Capture the cell that displays the provided text and extract its (X, Y) central coordinate. 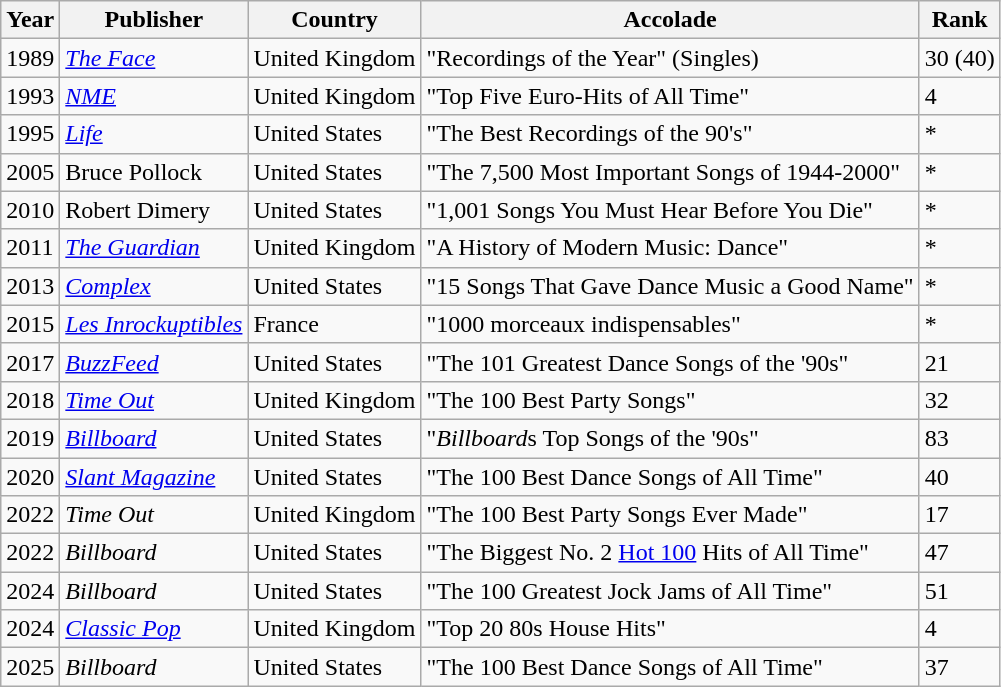
Complex (154, 286)
France (334, 324)
Bruce Pollock (154, 172)
"15 Songs That Gave Dance Music a Good Name" (670, 286)
"The 100 Best Party Songs" (670, 400)
The Guardian (154, 248)
2011 (30, 248)
30 (40) (960, 58)
Classic Pop (154, 629)
NME (154, 96)
"The Best Recordings of the 90's" (670, 134)
The Face (154, 58)
"A History of Modern Music: Dance" (670, 248)
2019 (30, 438)
"Top 20 80s House Hits" (670, 629)
Accolade (670, 20)
Slant Magazine (154, 477)
2013 (30, 286)
Rank (960, 20)
2005 (30, 172)
83 (960, 438)
37 (960, 667)
BuzzFeed (154, 362)
Country (334, 20)
2010 (30, 210)
Publisher (154, 20)
"Billboards Top Songs of the '90s" (670, 438)
"1000 morceaux indispensables" (670, 324)
21 (960, 362)
1989 (30, 58)
2017 (30, 362)
"Top Five Euro-Hits of All Time" (670, 96)
1995 (30, 134)
"The Biggest No. 2 Hot 100 Hits of All Time" (670, 553)
47 (960, 553)
Life (154, 134)
32 (960, 400)
"The 7,500 Most Important Songs of 1944-2000" (670, 172)
"Recordings of the Year" (Singles) (670, 58)
"The 100 Greatest Jock Jams of All Time" (670, 591)
2025 (30, 667)
2020 (30, 477)
2018 (30, 400)
2015 (30, 324)
"The 101 Greatest Dance Songs of the '90s" (670, 362)
40 (960, 477)
51 (960, 591)
Les Inrockuptibles (154, 324)
"The 100 Best Party Songs Ever Made" (670, 515)
Year (30, 20)
Robert Dimery (154, 210)
1993 (30, 96)
17 (960, 515)
"1,001 Songs You Must Hear Before You Die" (670, 210)
